Scan for the cell matching the given text and deliver its [x, y] coordinate at center. 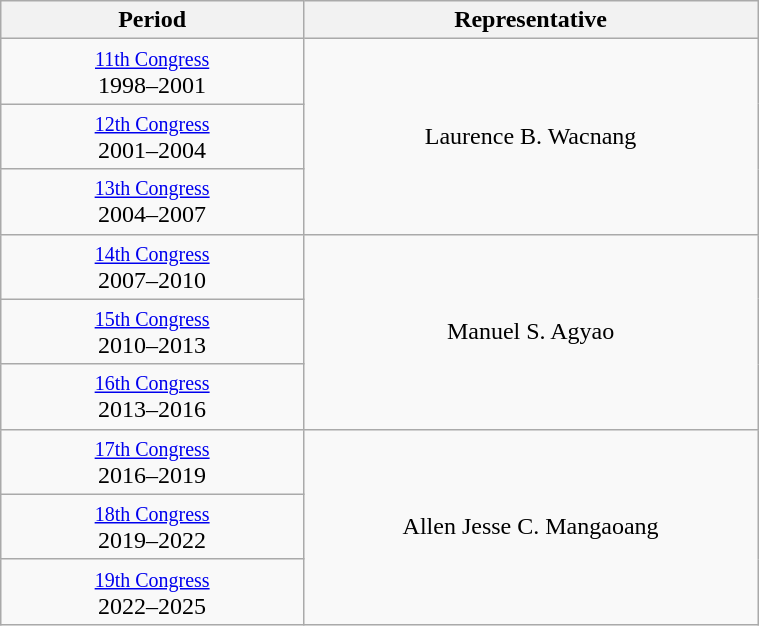
16th Congress2013–2016 [152, 396]
Manuel S. Agyao [530, 332]
15th Congress2010–2013 [152, 332]
13th Congress2004–2007 [152, 202]
Representative [530, 20]
17th Congress2016–2019 [152, 462]
Period [152, 20]
11th Congress1998–2001 [152, 72]
18th Congress2019–2022 [152, 526]
Laurence B. Wacnang [530, 136]
12th Congress2001–2004 [152, 136]
19th Congress2022–2025 [152, 592]
Allen Jesse C. Mangaoang [530, 526]
14th Congress2007–2010 [152, 266]
